Capture the cell that displays the provided text and extract its (X, Y) central coordinate. 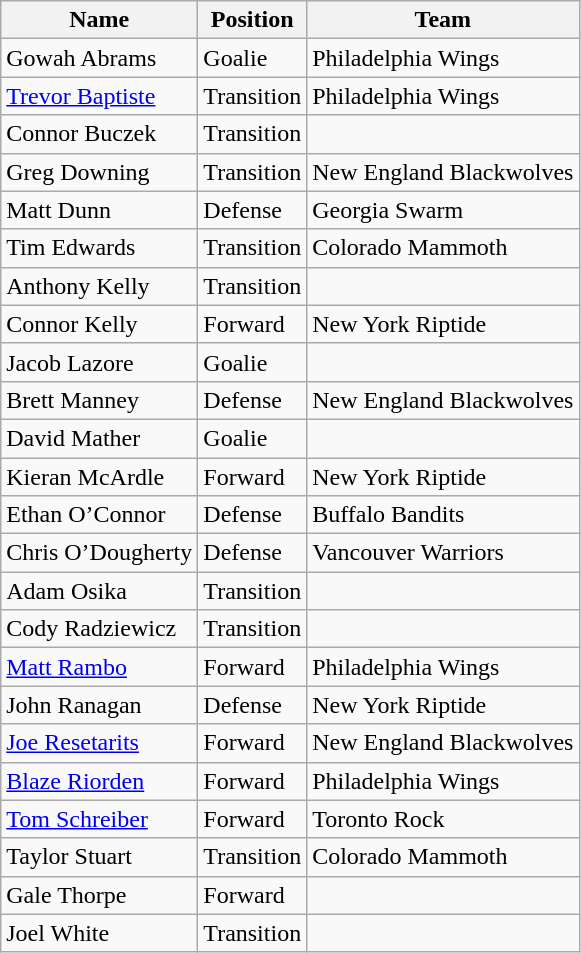
Toronto Rock (443, 819)
Matt Rambo (100, 667)
Taylor Stuart (100, 857)
Trevor Baptiste (100, 96)
Jacob Lazore (100, 362)
Buffalo Bandits (443, 515)
Name (100, 20)
Matt Dunn (100, 210)
Greg Downing (100, 172)
Connor Kelly (100, 324)
Kieran McArdle (100, 477)
Brett Manney (100, 400)
David Mather (100, 438)
Connor Buczek (100, 134)
Adam Osika (100, 591)
Cody Radziewicz (100, 629)
Position (252, 20)
Blaze Riorden (100, 781)
Tom Schreiber (100, 819)
Georgia Swarm (443, 210)
John Ranagan (100, 705)
Ethan O’Connor (100, 515)
Joe Resetarits (100, 743)
Team (443, 20)
Anthony Kelly (100, 286)
Gowah Abrams (100, 58)
Gale Thorpe (100, 895)
Chris O’Dougherty (100, 553)
Tim Edwards (100, 248)
Joel White (100, 933)
Vancouver Warriors (443, 553)
